Return (X, Y) of the center of cell containing provided text 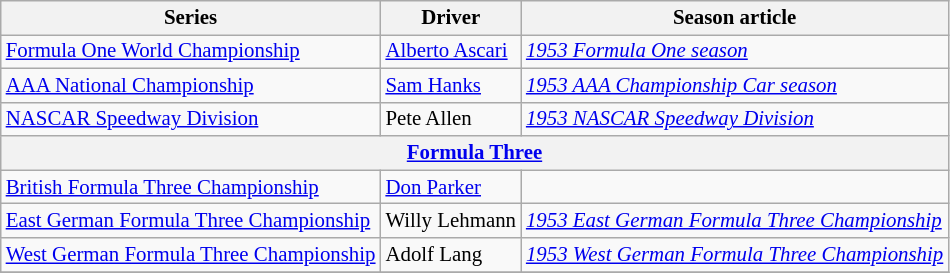
1953 West German Formula Three Championship (734, 255)
West German Formula Three Championship (191, 255)
Pete Allen (450, 119)
Driver (450, 18)
1953 AAA Championship Car season (734, 85)
Series (191, 18)
AAA National Championship (191, 85)
NASCAR Speedway Division (191, 119)
Adolf Lang (450, 255)
Don Parker (450, 187)
1953 East German Formula Three Championship (734, 221)
Season article (734, 18)
Formula One World Championship (191, 51)
Willy Lehmann (450, 221)
Alberto Ascari (450, 51)
1953 NASCAR Speedway Division (734, 119)
Sam Hanks (450, 85)
Formula Three (474, 153)
1953 Formula One season (734, 51)
British Formula Three Championship (191, 187)
East German Formula Three Championship (191, 221)
